Pinpoint the cell where the given text exists, returning its [x, y] midpoint coordinate. 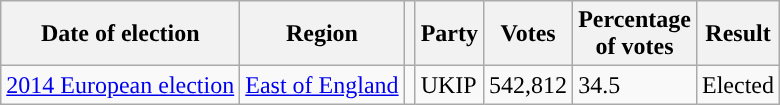
Party [449, 34]
Region [322, 34]
East of England [322, 85]
2014 European election [120, 85]
542,812 [528, 85]
Percentageof votes [635, 34]
UKIP [449, 85]
Date of election [120, 34]
Elected [738, 85]
Votes [528, 34]
Result [738, 34]
34.5 [635, 85]
